Find where the given text appears and provide that cell's center as (x, y) coordinate. 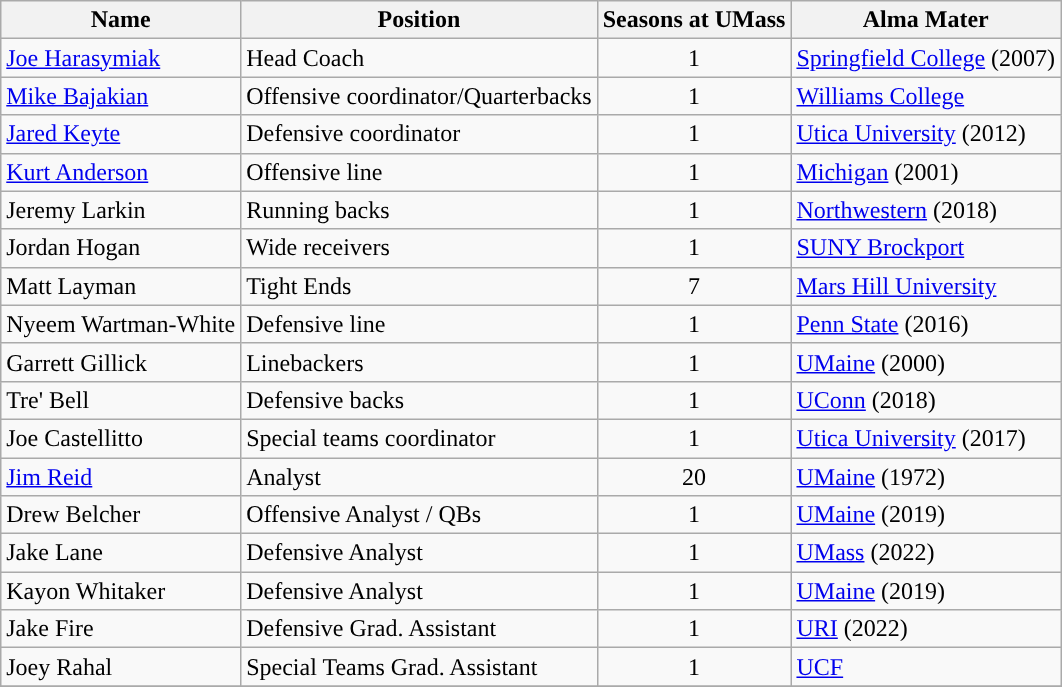
Tre' Bell (121, 400)
Jordan Hogan (121, 248)
Defensive line (419, 324)
Alma Mater (926, 20)
Kayon Whitaker (121, 591)
UMaine (1972) (926, 477)
Drew Belcher (121, 515)
UMass (2022) (926, 553)
Offensive Analyst / QBs (419, 515)
Special Teams Grad. Assistant (419, 667)
Mike Bajakian (121, 96)
Williams College (926, 96)
UCF (926, 667)
Matt Layman (121, 286)
Penn State (2016) (926, 324)
Joe Castellitto (121, 438)
Linebackers (419, 362)
Analyst (419, 477)
Tight Ends (419, 286)
Northwestern (2018) (926, 210)
Name (121, 20)
Defensive coordinator (419, 134)
Offensive line (419, 172)
Nyeem Wartman-White (121, 324)
Head Coach (419, 58)
Running backs (419, 210)
Special teams coordinator (419, 438)
Utica University (2017) (926, 438)
Jeremy Larkin (121, 210)
SUNY Brockport (926, 248)
Seasons at UMass (694, 20)
URI (2022) (926, 629)
Garrett Gillick (121, 362)
UConn (2018) (926, 400)
Defensive Grad. Assistant (419, 629)
Jake Lane (121, 553)
Jared Keyte (121, 134)
Position (419, 20)
Joey Rahal (121, 667)
Utica University (2012) (926, 134)
UMaine (2000) (926, 362)
Offensive coordinator/Quarterbacks (419, 96)
Jim Reid (121, 477)
Kurt Anderson (121, 172)
20 (694, 477)
Defensive backs (419, 400)
Jake Fire (121, 629)
7 (694, 286)
Wide receivers (419, 248)
Springfield College (2007) (926, 58)
Michigan (2001) (926, 172)
Mars Hill University (926, 286)
Joe Harasymiak (121, 58)
